Identify which cell holds the provided text, then report its [X, Y] central coordinate. 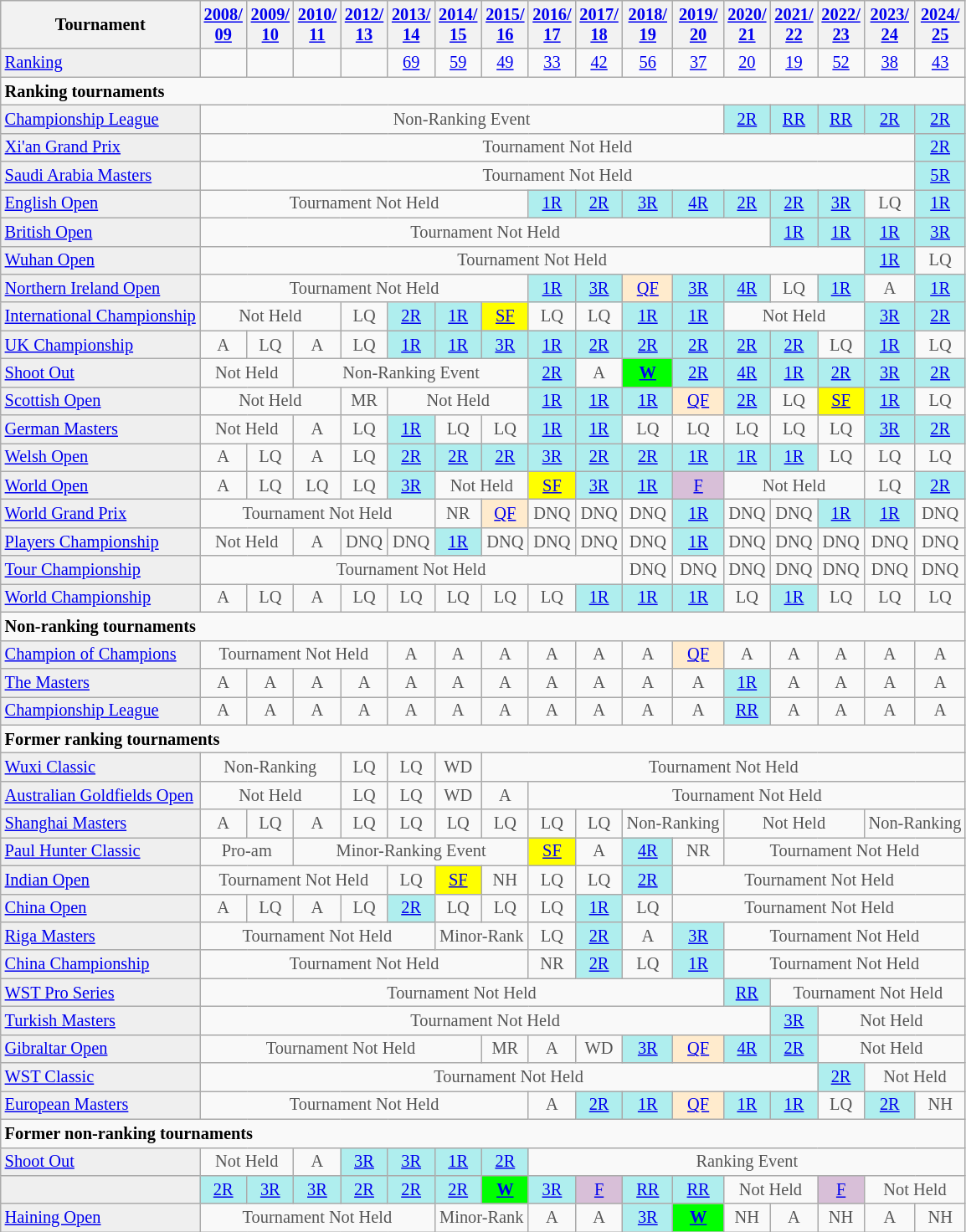
Indian Open [100, 880]
International Championship [100, 316]
UK Championship [100, 345]
Riga Masters [100, 936]
Champion of Champions [100, 654]
2015/16 [505, 24]
European Masters [100, 1105]
Former non-ranking tournaments [484, 1133]
42 [599, 63]
Turkish Masters [100, 1020]
2023/24 [890, 24]
China Championship [100, 964]
2016/17 [552, 24]
Saudi Arabia Masters [100, 176]
Tournament [100, 24]
2010/11 [317, 24]
Xi'an Grand Prix [100, 147]
59 [458, 63]
Gibraltar Open [100, 1049]
Non-ranking tournaments [484, 626]
Shanghai Masters [100, 824]
52 [841, 63]
Minor-Ranking Event [412, 851]
Wuhan Open [100, 260]
2021/22 [794, 24]
The Masters [100, 682]
2024/25 [940, 24]
Ranking [100, 63]
38 [890, 63]
43 [940, 63]
Northern Ireland Open [100, 288]
37 [698, 63]
69 [411, 63]
2018/19 [648, 24]
World Championship [100, 598]
German Masters [100, 429]
5R [940, 176]
Paul Hunter Classic [100, 851]
Ranking tournaments [484, 91]
Ranking Event [747, 1162]
Welsh Open [100, 457]
WST Classic [100, 1077]
56 [648, 63]
Pro-am [247, 851]
33 [552, 63]
20 [747, 63]
2014/15 [458, 24]
Wuxi Classic [100, 767]
Haining Open [100, 1218]
World Open [100, 485]
China Open [100, 908]
Scottish Open [100, 401]
World Grand Prix [100, 513]
2019/20 [698, 24]
British Open [100, 232]
2017/18 [599, 24]
Tour Championship [100, 570]
2008/09 [224, 24]
WST Pro Series [100, 993]
2020/21 [747, 24]
2012/13 [364, 24]
Australian Goldfields Open [100, 795]
Former ranking tournaments [484, 739]
English Open [100, 203]
2022/23 [841, 24]
49 [505, 63]
Players Championship [100, 542]
2013/14 [411, 24]
2009/10 [270, 24]
19 [794, 63]
